Pinpoint the cell where the given text exists, returning its (x, y) midpoint coordinate. 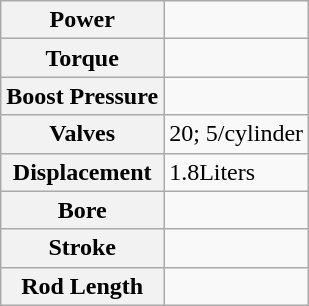
Valves (82, 134)
Stroke (82, 248)
Displacement (82, 172)
Rod Length (82, 286)
Power (82, 20)
Torque (82, 58)
20; 5/cylinder (236, 134)
Bore (82, 210)
Boost Pressure (82, 96)
1.8Liters (236, 172)
